Search for the cell housing the specified text and yield its (X, Y) center coordinate. 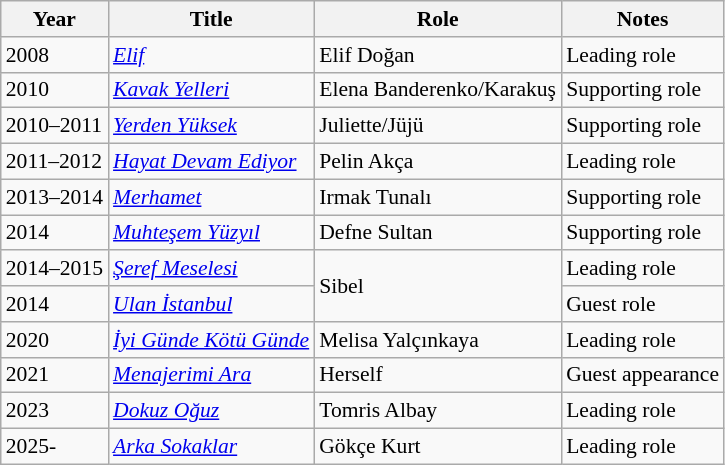
Guest role (642, 304)
2021 (54, 375)
Defne Sultan (438, 233)
Merhamet (211, 197)
Pelin Akça (438, 162)
Irmak Tunalı (438, 197)
2020 (54, 340)
2010 (54, 90)
Şeref Meselesi (211, 269)
Role (438, 19)
Guest appearance (642, 375)
2013–2014 (54, 197)
Yerden Yüksek (211, 126)
Elif (211, 55)
Melisa Yalçınkaya (438, 340)
Gökçe Kurt (438, 447)
Muhteşem Yüzyıl (211, 233)
Menajerimi Ara (211, 375)
Ulan İstanbul (211, 304)
Kavak Yelleri (211, 90)
Juliette/Jüjü (438, 126)
Dokuz Oğuz (211, 411)
2008 (54, 55)
Herself (438, 375)
Hayat Devam Ediyor (211, 162)
Tomris Albay (438, 411)
Notes (642, 19)
Title (211, 19)
Elena Banderenko/Karakuş (438, 90)
2023 (54, 411)
Year (54, 19)
İyi Günde Kötü Günde (211, 340)
Sibel (438, 286)
2014–2015 (54, 269)
2011–2012 (54, 162)
Elif Doğan (438, 55)
2025- (54, 447)
2010–2011 (54, 126)
Arka Sokaklar (211, 447)
